Detect which cell encompasses the target text, then output its (x, y) center coordinate. 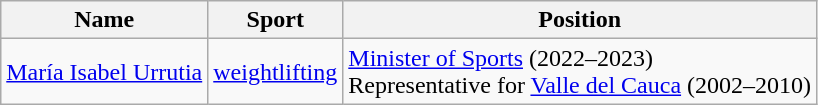
Sport (276, 20)
María Isabel Urrutia (104, 72)
Minister of Sports (2022–2023) Representative for Valle del Cauca (2002–2010) (580, 72)
weightlifting (276, 72)
Name (104, 20)
Position (580, 20)
